For the text-containing cell, return its midpoint in (X, Y) coordinate format. 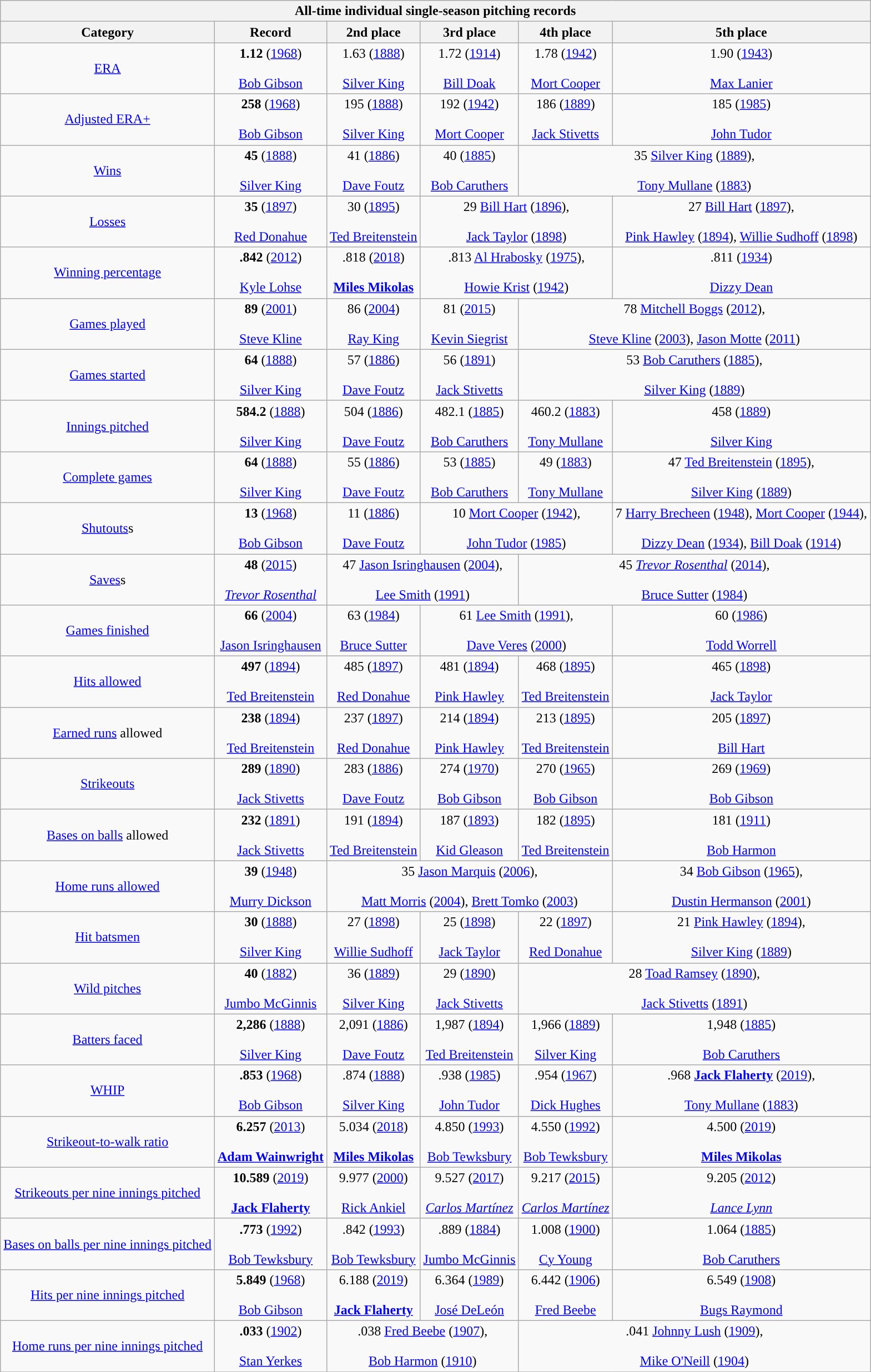
Wins (108, 170)
186 (1889)Jack Stivetts (565, 119)
35 (1897)Red Donahue (270, 222)
25 (1898)Jack Taylor (470, 937)
7 Harry Brecheen (1948), Mort Cooper (1944),Dizzy Dean (1934), Bill Doak (1914) (741, 528)
Wild pitches (108, 988)
39 (1948)Murry Dickson (270, 886)
Complete games (108, 477)
1.90 (1943)Max Lanier (741, 68)
45 Trevor Rosenthal (2014),Bruce Sutter (1984) (694, 580)
56 (1891)Jack Stivetts (470, 375)
41 (1886)Dave Foutz (373, 170)
2,091 (1886)Dave Foutz (373, 1039)
214 (1894)Pink Hawley (470, 733)
13 (1968)Bob Gibson (270, 528)
181 (1911)Bob Harmon (741, 835)
30 (1895)Ted Breitenstein (373, 222)
460.2 (1883)Tony Mullane (565, 426)
Savess (108, 580)
482.1 (1885)Bob Caruthers (470, 426)
63 (1984)Bruce Sutter (373, 631)
1.064 (1885)Bob Caruthers (741, 1244)
6.257 (2013)Adam Wainwright (270, 1142)
195 (1888)Silver King (373, 119)
468 (1895)Ted Breitenstein (565, 682)
28 Toad Ramsey (1890),Jack Stivetts (1891) (694, 988)
Winning percentage (108, 273)
53 Bob Caruthers (1885),Silver King (1889) (694, 375)
2nd place (373, 32)
Home runs allowed (108, 886)
9.977 (2000)Rick Ankiel (373, 1193)
.938 (1985)John Tudor (470, 1090)
465 (1898)Jack Taylor (741, 682)
29 Bill Hart (1896),Jack Taylor (1898) (516, 222)
187 (1893)Kid Gleason (470, 835)
35 Silver King (1889),Tony Mullane (1883) (694, 170)
191 (1894)Ted Breitenstein (373, 835)
Earned runs allowed (108, 733)
10.589 (2019)Jack Flaherty (270, 1193)
Games finished (108, 631)
3rd place (470, 32)
60 (1986)Todd Worrell (741, 631)
584.2 (1888)Silver King (270, 426)
Category (108, 32)
Innings pitched (108, 426)
Hits per nine innings pitched (108, 1295)
10 Mort Cooper (1942),John Tudor (1985) (516, 528)
6.549 (1908)Bugs Raymond (741, 1295)
4.500 (2019)Miles Mikolas (741, 1142)
Games played (108, 324)
53 (1885)Bob Caruthers (470, 477)
35 Jason Marquis (2006),Matt Morris (2004), Brett Tomko (2003) (470, 886)
.853 (1968)Bob Gibson (270, 1090)
.842 (2012)Kyle Lohse (270, 273)
258 (1968)Bob Gibson (270, 119)
5.849 (1968)Bob Gibson (270, 1295)
ERA (108, 68)
Batters faced (108, 1039)
213 (1895)Ted Breitenstein (565, 733)
185 (1985)John Tudor (741, 119)
66 (2004)Jason Isringhausen (270, 631)
Adjusted ERA+ (108, 119)
485 (1897)Red Donahue (373, 682)
504 (1886)Dave Foutz (373, 426)
1,948 (1885)Bob Caruthers (741, 1039)
47 Jason Isringhausen (2004),Lee Smith (1991) (422, 580)
1,987 (1894)Ted Breitenstein (470, 1039)
81 (2015)Kevin Siegrist (470, 324)
.874 (1888)Silver King (373, 1090)
238 (1894)Ted Breitenstein (270, 733)
1.008 (1900)Cy Young (565, 1244)
237 (1897)Red Donahue (373, 733)
1.72 (1914)Bill Doak (470, 68)
4.850 (1993)Bob Tewksbury (470, 1142)
481 (1894)Pink Hawley (470, 682)
4.550 (1992)Bob Tewksbury (565, 1142)
6.188 (2019)Jack Flaherty (373, 1295)
40 (1885)Bob Caruthers (470, 170)
.889 (1884)Jumbo McGinnis (470, 1244)
Strikeouts (108, 784)
9.217 (2015)Carlos Martínez (565, 1193)
Strikeouts per nine innings pitched (108, 1193)
Home runs per nine innings pitched (108, 1346)
.773 (1992)Bob Tewksbury (270, 1244)
49 (1883)Tony Mullane (565, 477)
89 (2001)Steve Kline (270, 324)
34 Bob Gibson (1965),Dustin Hermanson (2001) (741, 886)
61 Lee Smith (1991),Dave Veres (2000) (516, 631)
289 (1890)Jack Stivetts (270, 784)
269 (1969)Bob Gibson (741, 784)
232 (1891)Jack Stivetts (270, 835)
WHIP (108, 1090)
45 (1888)Silver King (270, 170)
Record (270, 32)
274 (1970)Bob Gibson (470, 784)
6.364 (1989)José DeLeón (470, 1295)
.038 Fred Beebe (1907),Bob Harmon (1910) (422, 1346)
182 (1895)Ted Breitenstein (565, 835)
.811 (1934)Dizzy Dean (741, 273)
5.034 (2018)Miles Mikolas (373, 1142)
86 (2004)Ray King (373, 324)
497 (1894)Ted Breitenstein (270, 682)
57 (1886)Dave Foutz (373, 375)
.041 Johnny Lush (1909),Mike O'Neill (1904) (694, 1346)
9.527 (2017)Carlos Martínez (470, 1193)
.033 (1902)Stan Yerkes (270, 1346)
Hits allowed (108, 682)
21 Pink Hawley (1894),Silver King (1889) (741, 937)
Bases on balls allowed (108, 835)
.818 (2018)Miles Mikolas (373, 273)
Shutoutss (108, 528)
Bases on balls per nine innings pitched (108, 1244)
283 (1886)Dave Foutz (373, 784)
Hit batsmen (108, 937)
192 (1942)Mort Cooper (470, 119)
1.63 (1888)Silver King (373, 68)
Games started (108, 375)
78 Mitchell Boggs (2012),Steve Kline (2003), Jason Motte (2011) (694, 324)
6.442 (1906)Fred Beebe (565, 1295)
40 (1882)Jumbo McGinnis (270, 988)
1.12 (1968)Bob Gibson (270, 68)
.968 Jack Flaherty (2019),Tony Mullane (1883) (741, 1090)
All-time individual single-season pitching records (435, 11)
.954 (1967)Dick Hughes (565, 1090)
11 (1886)Dave Foutz (373, 528)
5th place (741, 32)
22 (1897)Red Donahue (565, 937)
36 (1889)Silver King (373, 988)
Strikeout-to-walk ratio (108, 1142)
48 (2015)Trevor Rosenthal (270, 580)
2,286 (1888)Silver King (270, 1039)
270 (1965)Bob Gibson (565, 784)
Losses (108, 222)
458 (1889)Silver King (741, 426)
29 (1890)Jack Stivetts (470, 988)
.813 Al Hrabosky (1975),Howie Krist (1942) (516, 273)
27 Bill Hart (1897),Pink Hawley (1894), Willie Sudhoff (1898) (741, 222)
55 (1886)Dave Foutz (373, 477)
9.205 (2012)Lance Lynn (741, 1193)
4th place (565, 32)
27 (1898)Willie Sudhoff (373, 937)
205 (1897)Bill Hart (741, 733)
47 Ted Breitenstein (1895),Silver King (1889) (741, 477)
.842 (1993)Bob Tewksbury (373, 1244)
1,966 (1889)Silver King (565, 1039)
30 (1888)Silver King (270, 937)
1.78 (1942)Mort Cooper (565, 68)
